Identify which cell holds the provided text, then report its (X, Y) central coordinate. 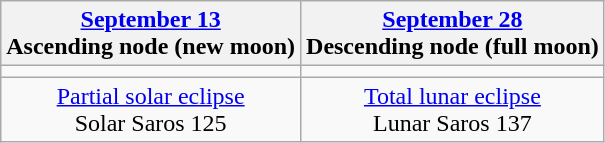
Total lunar eclipseLunar Saros 137 (453, 110)
Partial solar eclipseSolar Saros 125 (151, 110)
September 13Ascending node (new moon) (151, 34)
September 28Descending node (full moon) (453, 34)
